Pinpoint the cell where the given text exists, returning its [x, y] midpoint coordinate. 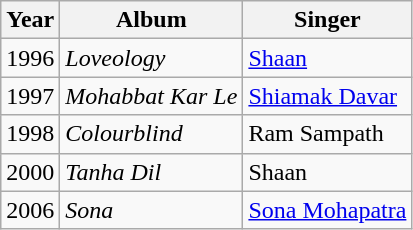
Sona [152, 210]
1998 [30, 134]
1996 [30, 58]
2006 [30, 210]
Ram Sampath [328, 134]
Mohabbat Kar Le [152, 96]
Album [152, 20]
Year [30, 20]
Shiamak Davar [328, 96]
1997 [30, 96]
Singer [328, 20]
Tanha Dil [152, 172]
Sona Mohapatra [328, 210]
Loveology [152, 58]
2000 [30, 172]
Colourblind [152, 134]
